Output the [x, y] coordinate of the center of the cell containing the given text.  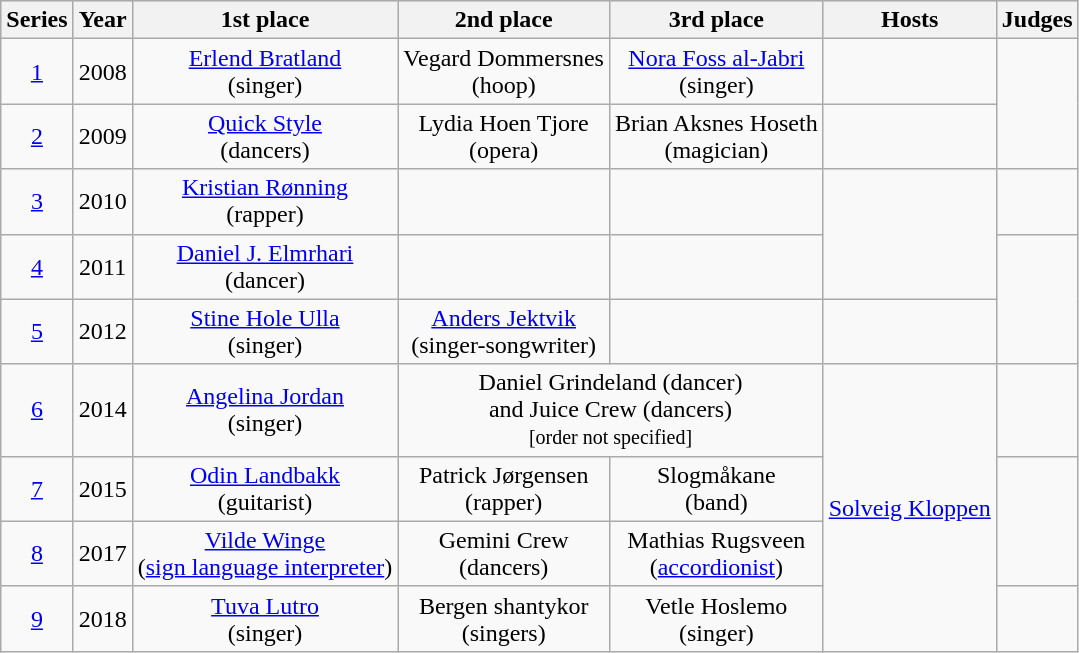
Tuva Lutro(singer) [265, 618]
Daniel J. Elmrhari(dancer) [265, 266]
Vetle Hoslemo(singer) [716, 618]
2 [37, 136]
9 [37, 618]
Judges [1037, 20]
7 [37, 488]
2008 [102, 72]
Series [37, 20]
Lydia Hoen Tjore(opera) [504, 136]
2017 [102, 554]
Hosts [910, 20]
4 [37, 266]
2018 [102, 618]
6 [37, 410]
2009 [102, 136]
2015 [102, 488]
Brian Aksnes Hoseth(magician) [716, 136]
1st place [265, 20]
Year [102, 20]
Quick Style(dancers) [265, 136]
Anders Jektvik(singer-songwriter) [504, 332]
Nora Foss al-Jabri(singer) [716, 72]
3rd place [716, 20]
2011 [102, 266]
Slogmåkane(band) [716, 488]
5 [37, 332]
Angelina Jordan(singer) [265, 410]
2012 [102, 332]
2010 [102, 202]
Solveig Kloppen [910, 508]
Odin Landbakk(guitarist) [265, 488]
Gemini Crew(dancers) [504, 554]
Erlend Bratland(singer) [265, 72]
2nd place [504, 20]
1 [37, 72]
2014 [102, 410]
3 [37, 202]
Daniel Grindeland (dancer)and Juice Crew (dancers)[order not specified] [610, 410]
Patrick Jørgensen(rapper) [504, 488]
Kristian Rønning(rapper) [265, 202]
Mathias Rugsveen(accordionist) [716, 554]
Vegard Dommersnes(hoop) [504, 72]
Stine Hole Ulla(singer) [265, 332]
Vilde Winge(sign language interpreter) [265, 554]
8 [37, 554]
Bergen shantykor(singers) [504, 618]
